Locate the cell with the specified text and output its [x, y] center coordinate. 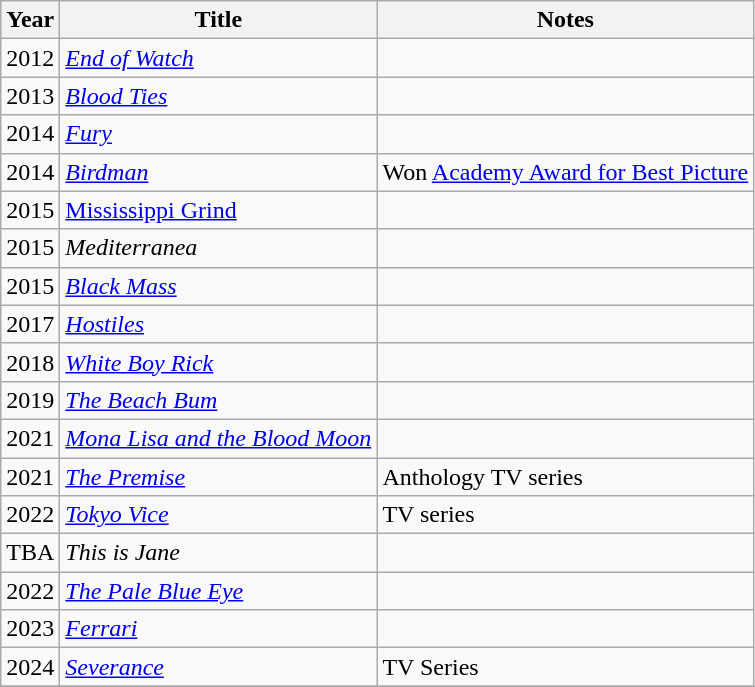
2024 [30, 667]
The Premise [218, 477]
Severance [218, 667]
Notes [566, 20]
TV series [566, 515]
Title [218, 20]
White Boy Rick [218, 362]
The Beach Bum [218, 400]
Black Mass [218, 286]
Blood Ties [218, 96]
TV Series [566, 667]
Mona Lisa and the Blood Moon [218, 438]
The Pale Blue Eye [218, 591]
TBA [30, 553]
Ferrari [218, 629]
Birdman [218, 172]
Won Academy Award for Best Picture [566, 172]
Fury [218, 134]
2012 [30, 58]
2023 [30, 629]
Mississippi Grind [218, 210]
Hostiles [218, 324]
This is Jane [218, 553]
2018 [30, 362]
Year [30, 20]
End of Watch [218, 58]
Anthology TV series [566, 477]
Mediterranea [218, 248]
2019 [30, 400]
Tokyo Vice [218, 515]
2013 [30, 96]
2017 [30, 324]
